Capture the cell that displays the provided text and extract its [x, y] central coordinate. 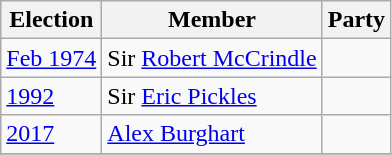
Party [356, 20]
Election [52, 20]
Feb 1974 [52, 58]
1992 [52, 96]
Member [212, 20]
Sir Eric Pickles [212, 96]
Alex Burghart [212, 134]
Sir Robert McCrindle [212, 58]
2017 [52, 134]
